Return [x, y] of the center of cell containing provided text 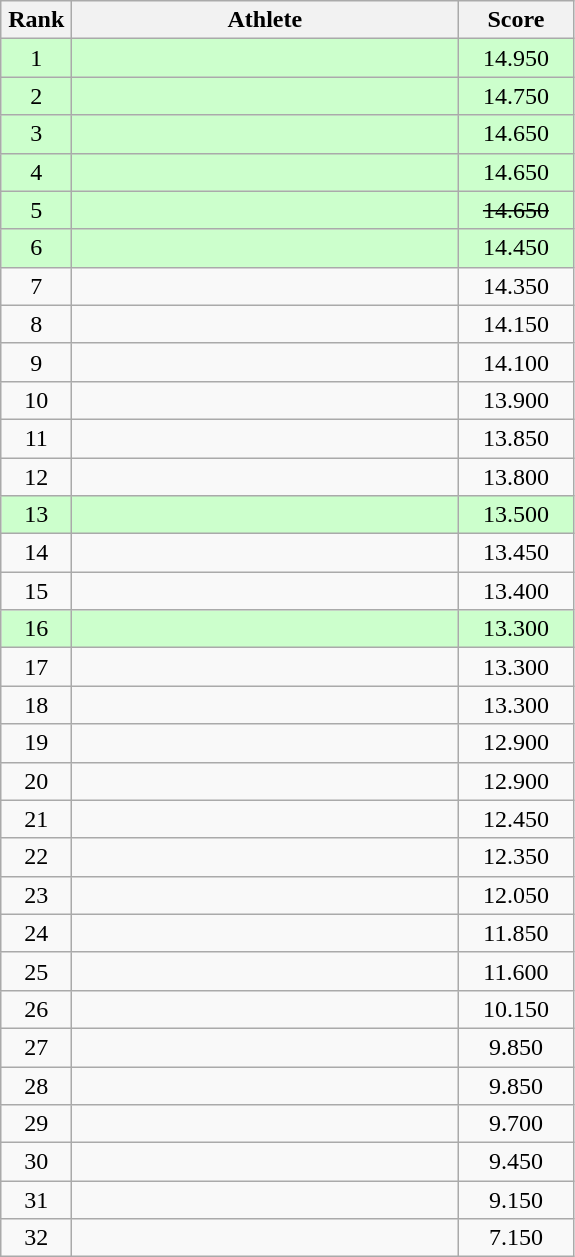
9 [36, 362]
27 [36, 1047]
22 [36, 857]
15 [36, 591]
9.150 [516, 1200]
31 [36, 1200]
13.900 [516, 400]
28 [36, 1085]
13.800 [516, 477]
30 [36, 1162]
9.450 [516, 1162]
14.950 [516, 58]
18 [36, 705]
12.350 [516, 857]
5 [36, 210]
13.450 [516, 553]
1 [36, 58]
6 [36, 248]
26 [36, 1009]
20 [36, 781]
17 [36, 667]
14.100 [516, 362]
12 [36, 477]
9.700 [516, 1124]
14.450 [516, 248]
12.450 [516, 819]
Rank [36, 20]
16 [36, 629]
7 [36, 286]
13.400 [516, 591]
11.600 [516, 971]
23 [36, 895]
19 [36, 743]
14 [36, 553]
Score [516, 20]
29 [36, 1124]
14.150 [516, 324]
10.150 [516, 1009]
Athlete [265, 20]
4 [36, 172]
7.150 [516, 1238]
32 [36, 1238]
12.050 [516, 895]
21 [36, 819]
3 [36, 134]
13 [36, 515]
14.750 [516, 96]
10 [36, 400]
25 [36, 971]
11 [36, 438]
13.500 [516, 515]
24 [36, 933]
11.850 [516, 933]
8 [36, 324]
13.850 [516, 438]
2 [36, 96]
14.350 [516, 286]
